Identify which cell holds the provided text, then report its [x, y] central coordinate. 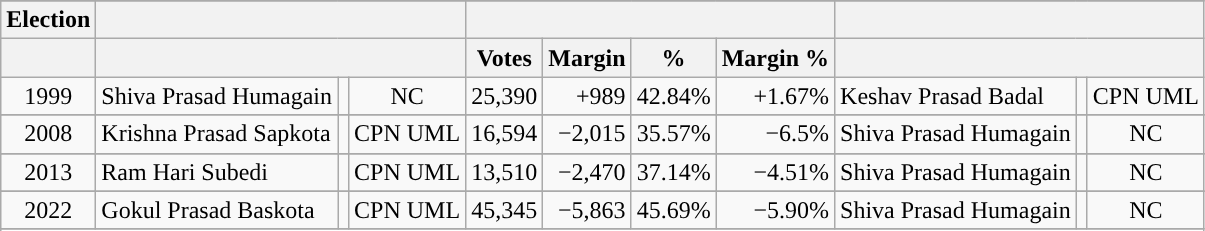
Krishna Prasad Sapkota [217, 134]
35.57% [674, 134]
−5.90% [775, 210]
Ram Hari Subedi [217, 172]
+1.67% [775, 96]
16,594 [504, 134]
37.14% [674, 172]
2022 [48, 210]
−4.51% [775, 172]
Gokul Prasad Baskota [217, 210]
−2,015 [587, 134]
1999 [48, 96]
% [674, 58]
Margin % [775, 58]
45,345 [504, 210]
−2,470 [587, 172]
42.84% [674, 96]
Election [48, 20]
−5,863 [587, 210]
2008 [48, 134]
2013 [48, 172]
Margin [587, 58]
13,510 [504, 172]
+989 [587, 96]
−6.5% [775, 134]
45.69% [674, 210]
25,390 [504, 96]
Keshav Prasad Badal [956, 96]
Votes [504, 58]
